Return the (X, Y) coordinate for the center point of the cell that contains the specified text.  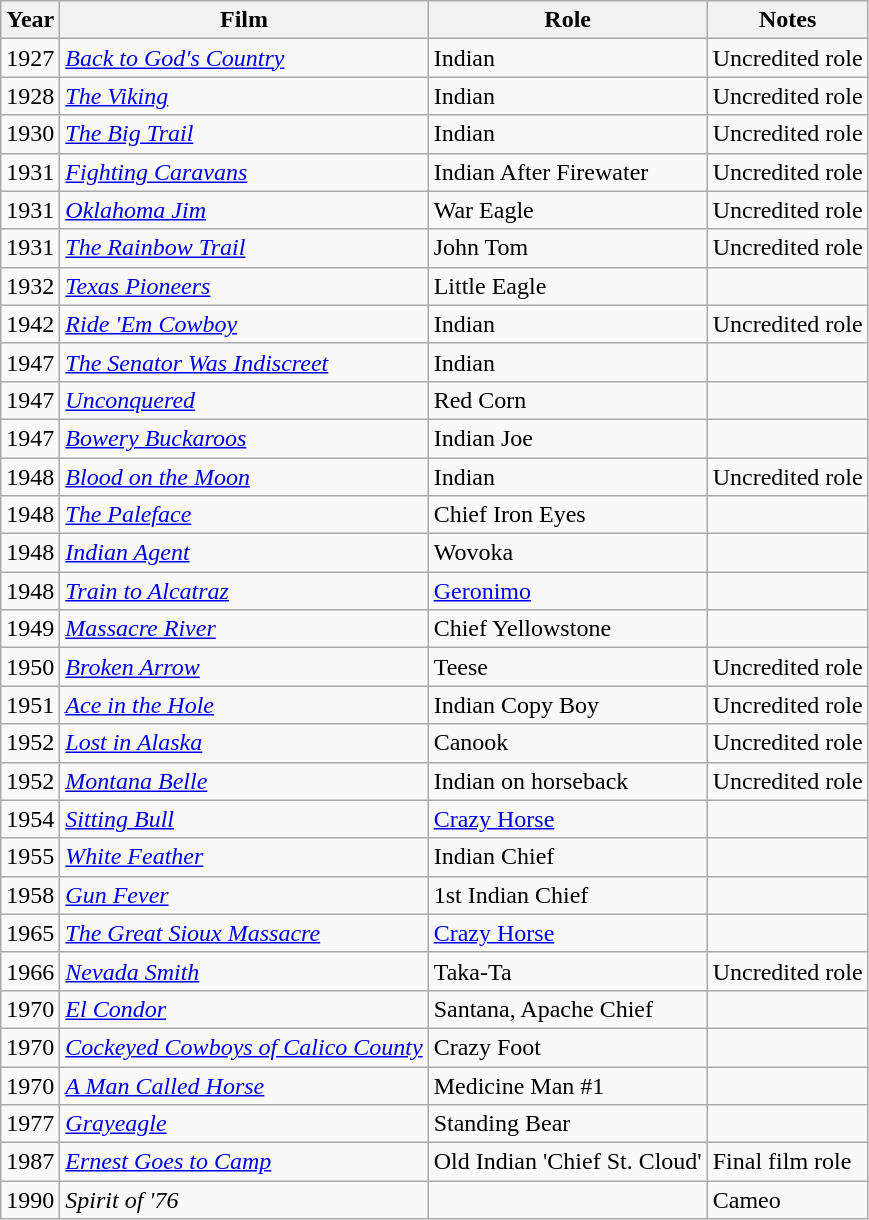
Cameo (788, 1200)
Indian Agent (244, 553)
Little Eagle (568, 286)
Indian Joe (568, 438)
The Viking (244, 96)
1955 (30, 857)
1966 (30, 971)
The Big Trail (244, 134)
1954 (30, 819)
Final film role (788, 1162)
Chief Yellowstone (568, 629)
Gun Fever (244, 895)
White Feather (244, 857)
1958 (30, 895)
Train to Alcatraz (244, 591)
Film (244, 20)
1st Indian Chief (568, 895)
1930 (30, 134)
Montana Belle (244, 781)
1927 (30, 58)
Ride 'Em Cowboy (244, 324)
Role (568, 20)
Lost in Alaska (244, 743)
War Eagle (568, 210)
The Rainbow Trail (244, 248)
Cockeyed Cowboys of Calico County (244, 1047)
Canook (568, 743)
Year (30, 20)
Sitting Bull (244, 819)
1977 (30, 1124)
Indian on horseback (568, 781)
1950 (30, 667)
John Tom (568, 248)
Broken Arrow (244, 667)
1965 (30, 933)
Wovoka (568, 553)
A Man Called Horse (244, 1085)
1932 (30, 286)
Medicine Man #1 (568, 1085)
Teese (568, 667)
The Senator Was Indiscreet (244, 362)
Indian After Firewater (568, 172)
Notes (788, 20)
Oklahoma Jim (244, 210)
Texas Pioneers (244, 286)
Fighting Caravans (244, 172)
Indian Copy Boy (568, 705)
Taka-Ta (568, 971)
The Great Sioux Massacre (244, 933)
Geronimo (568, 591)
1951 (30, 705)
Bowery Buckaroos (244, 438)
El Condor (244, 1009)
1928 (30, 96)
Standing Bear (568, 1124)
Back to God's Country (244, 58)
1990 (30, 1200)
Indian Chief (568, 857)
Santana, Apache Chief (568, 1009)
Ernest Goes to Camp (244, 1162)
1987 (30, 1162)
Nevada Smith (244, 971)
1942 (30, 324)
Ace in the Hole (244, 705)
Red Corn (568, 400)
1949 (30, 629)
Blood on the Moon (244, 477)
Spirit of '76 (244, 1200)
Massacre River (244, 629)
Chief Iron Eyes (568, 515)
Unconquered (244, 400)
The Paleface (244, 515)
Old Indian 'Chief St. Cloud' (568, 1162)
Grayeagle (244, 1124)
Crazy Foot (568, 1047)
